Output the (x, y) coordinate of the center of the cell containing the given text.  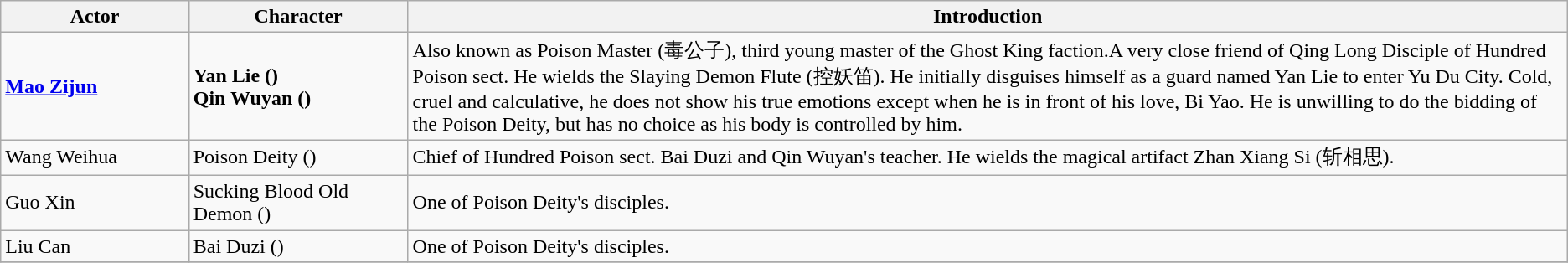
Guo Xin (95, 203)
Introduction (988, 17)
Character (298, 17)
Wang Weihua (95, 157)
Sucking Blood Old Demon () (298, 203)
Actor (95, 17)
Poison Deity () (298, 157)
Liu Can (95, 245)
Bai Duzi () (298, 245)
Chief of Hundred Poison sect. Bai Duzi and Qin Wuyan's teacher. He wields the magical artifact Zhan Xiang Si (斩相思). (988, 157)
Mao Zijun (95, 86)
Yan Lie () Qin Wuyan () (298, 86)
